Extract the (x, y) coordinate from the center of the cell holding the provided text.  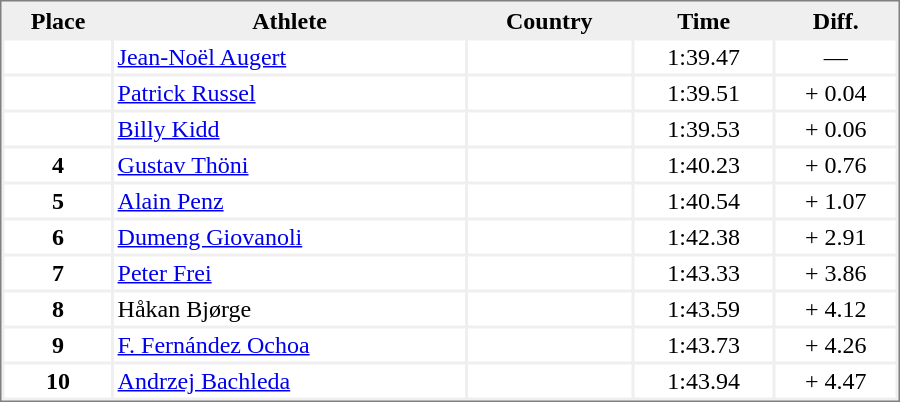
1:42.38 (704, 236)
Alain Penz (290, 200)
1:43.73 (704, 344)
7 (58, 272)
4 (58, 164)
1:39.47 (704, 56)
1:43.94 (704, 380)
Peter Frei (290, 272)
Dumeng Giovanoli (290, 236)
8 (58, 308)
9 (58, 344)
+ 4.26 (836, 344)
Patrick Russel (290, 92)
1:40.54 (704, 200)
+ 0.76 (836, 164)
F. Fernández Ochoa (290, 344)
+ 3.86 (836, 272)
Country (549, 20)
6 (58, 236)
+ 4.12 (836, 308)
1:39.51 (704, 92)
Place (58, 20)
5 (58, 200)
Athlete (290, 20)
10 (58, 380)
— (836, 56)
+ 2.91 (836, 236)
1:43.59 (704, 308)
+ 0.04 (836, 92)
Time (704, 20)
Billy Kidd (290, 128)
+ 4.47 (836, 380)
+ 0.06 (836, 128)
Andrzej Bachleda (290, 380)
Gustav Thöni (290, 164)
1:43.33 (704, 272)
Diff. (836, 20)
1:39.53 (704, 128)
+ 1.07 (836, 200)
1:40.23 (704, 164)
Jean-Noël Augert (290, 56)
Håkan Bjørge (290, 308)
